Locate the cell with the specified text and output its [X, Y] center coordinate. 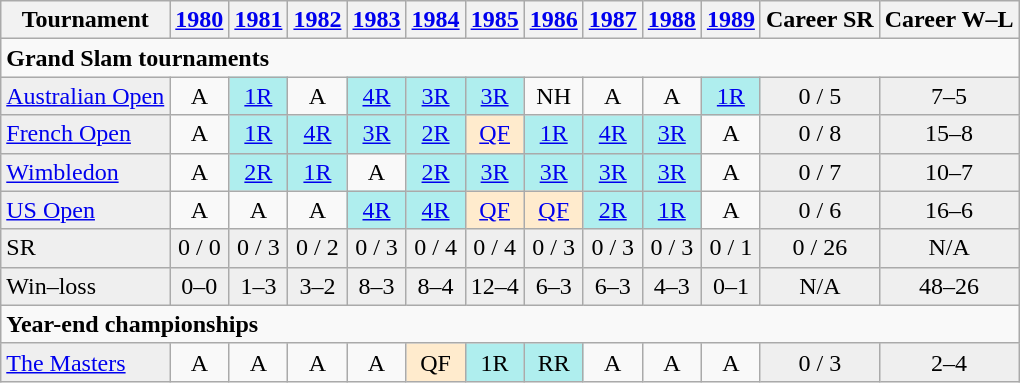
The Masters [86, 362]
0 / 5 [820, 96]
1–3 [258, 286]
Year-end championships [510, 324]
4–3 [672, 286]
Win–loss [86, 286]
8–3 [376, 286]
0–0 [200, 286]
0–1 [730, 286]
1982 [318, 20]
1985 [494, 20]
16–6 [949, 210]
SR [86, 248]
3–2 [318, 286]
Tournament [86, 20]
Career SR [820, 20]
12–4 [494, 286]
1983 [376, 20]
NH [554, 96]
1988 [672, 20]
48–26 [949, 286]
2–4 [949, 362]
0 / 26 [820, 248]
1981 [258, 20]
French Open [86, 134]
1989 [730, 20]
0 / 2 [318, 248]
15–8 [949, 134]
US Open [86, 210]
0 / 0 [200, 248]
7–5 [949, 96]
Wimbledon [86, 172]
1984 [436, 20]
1987 [612, 20]
10–7 [949, 172]
1980 [200, 20]
Australian Open [86, 96]
0 / 8 [820, 134]
Career W–L [949, 20]
Grand Slam tournaments [510, 58]
RR [554, 362]
0 / 6 [820, 210]
0 / 1 [730, 248]
0 / 7 [820, 172]
8–4 [436, 286]
1986 [554, 20]
